Locate the cell with the specified text and output its [X, Y] center coordinate. 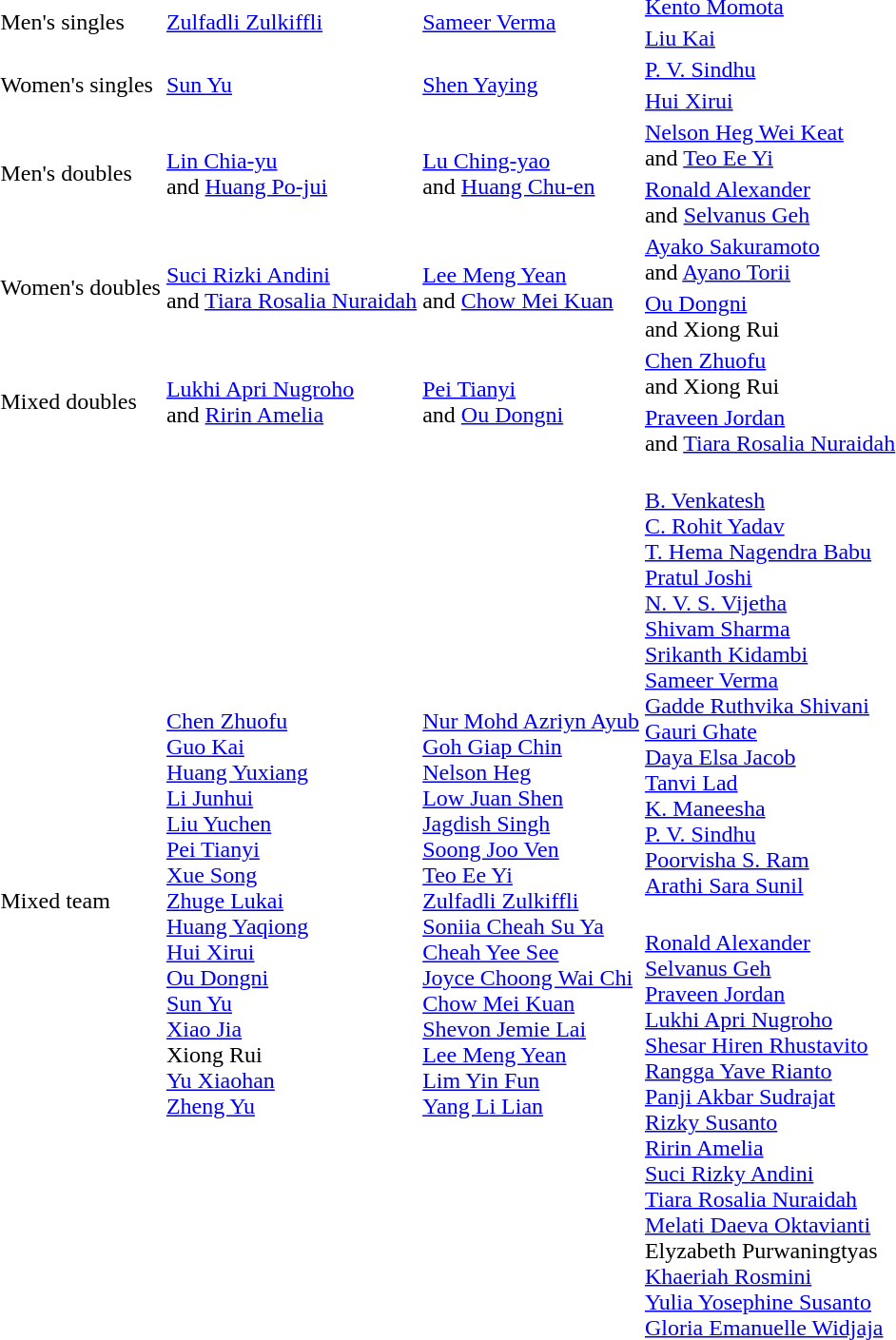
Sun Yu [291, 86]
Lukhi Apri Nugrohoand Ririn Amelia [291, 401]
Lu Ching-yaoand Huang Chu-en [531, 173]
Lin Chia-yuand Huang Po-jui [291, 173]
Nelson Heg Wei Keatand Teo Ee Yi [769, 145]
P. V. Sindhu [769, 69]
Praveen Jordanand Tiara Rosalia Nuraidah [769, 430]
Chen Zhuofuand Xiong Rui [769, 373]
Hui Xirui [769, 101]
Liu Kai [769, 38]
Ayako Sakuramotoand Ayano Torii [769, 259]
Suci Rizki Andiniand Tiara Rosalia Nuraidah [291, 287]
Lee Meng Yeanand Chow Mei Kuan [531, 287]
Pei Tianyiand Ou Dongni [531, 401]
Ronald Alexanderand Selvanus Geh [769, 202]
Shen Yaying [531, 86]
Ou Dongniand Xiong Rui [769, 316]
